For the text-containing cell, return its midpoint in [x, y] coordinate format. 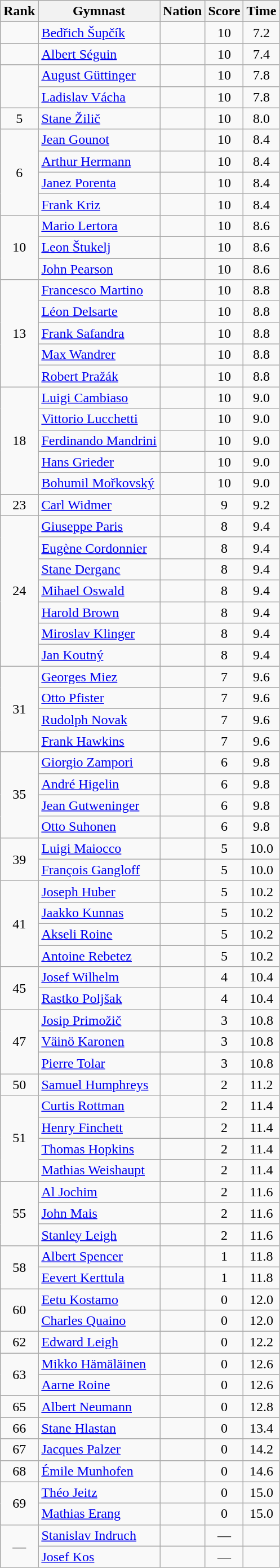
Frank Hawkins [99, 741]
14.6 [261, 1471]
Josip Primožič [99, 1020]
Frank Kriz [99, 204]
Otto Pfister [99, 698]
Pierre Tolar [99, 1063]
Mihael Oswald [99, 591]
Nation [183, 11]
9 [224, 505]
67 [19, 1450]
Stane Hlastan [99, 1428]
41 [19, 923]
Francesco Martino [99, 290]
Jean Gounot [99, 140]
12.8 [261, 1407]
13 [19, 333]
Émile Munhofen [99, 1471]
Otto Suhonen [99, 827]
55 [19, 1213]
Mathias Erang [99, 1514]
Edward Leigh [99, 1342]
Joseph Huber [99, 891]
9.2 [261, 505]
Albert Neumann [99, 1407]
Jacques Palzer [99, 1450]
23 [19, 505]
Curtis Rottman [99, 1106]
Mathias Weishaupt [99, 1170]
12.2 [261, 1342]
Eugène Cordonnier [99, 548]
Rudolph Novak [99, 720]
Väinö Karonen [99, 1042]
Max Wandrer [99, 355]
Harold Brown [99, 612]
Frank Safandra [99, 333]
18 [19, 441]
François Gangloff [99, 870]
Georges Miez [99, 677]
50 [19, 1085]
7.4 [261, 54]
Mikko Hämäläinen [99, 1364]
39 [19, 859]
Time [261, 11]
Bohumil Mořkovský [99, 483]
Samuel Humphreys [99, 1085]
Leon Štukelj [99, 247]
Robert Pražák [99, 376]
Janez Porenta [99, 183]
Jaakko Kunnas [99, 913]
69 [19, 1503]
Stane Derganc [99, 569]
Gymnast [99, 11]
Miroslav Klinger [99, 634]
John Mais [99, 1213]
Charles Quaino [99, 1321]
31 [19, 709]
Score [224, 11]
24 [19, 591]
Théo Jeitz [99, 1492]
66 [19, 1428]
68 [19, 1471]
Bedřich Šupčík [99, 33]
14.2 [261, 1450]
Eetu Kostamo [99, 1299]
60 [19, 1310]
August Güttinger [99, 76]
Hans Grieder [99, 462]
André Higelin [99, 784]
8.0 [261, 118]
13.4 [261, 1428]
Stanley Leigh [99, 1235]
John Pearson [99, 269]
Stane Žilič [99, 118]
Akseli Roine [99, 934]
58 [19, 1267]
Ferdinando Mandrini [99, 441]
Arthur Hermann [99, 161]
Ladislav Vácha [99, 97]
Stanislav Indruch [99, 1535]
Giorgio Zampori [99, 763]
Rank [19, 11]
Josef Kos [99, 1557]
Jan Koutný [99, 655]
Vittorio Lucchetti [99, 419]
Antoine Rebetez [99, 956]
35 [19, 795]
51 [19, 1138]
Eevert Kerttula [99, 1278]
Albert Spencer [99, 1256]
Henry Finchett [99, 1127]
47 [19, 1042]
Albert Séguin [99, 54]
7.2 [261, 33]
Thomas Hopkins [99, 1149]
63 [19, 1375]
Carl Widmer [99, 505]
Jean Gutweninger [99, 805]
Léon Delsarte [99, 312]
45 [19, 988]
11.2 [261, 1085]
65 [19, 1407]
Rastko Poljšak [99, 999]
Josef Wilhelm [99, 977]
Luigi Maiocco [99, 848]
Aarne Roine [99, 1385]
Mario Lertora [99, 226]
Al Jochim [99, 1192]
62 [19, 1342]
Luigi Cambiaso [99, 398]
Giuseppe Paris [99, 526]
